Pinpoint the cell where the given text exists, returning its (X, Y) midpoint coordinate. 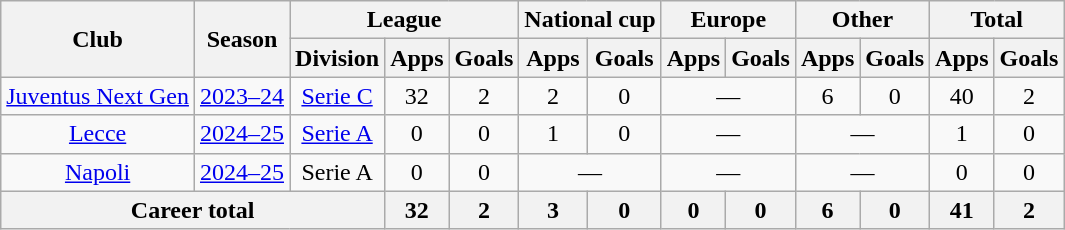
Serie C (338, 96)
41 (962, 210)
Division (338, 58)
Season (242, 39)
Europe (728, 20)
Lecce (98, 134)
Juventus Next Gen (98, 96)
Career total (193, 210)
3 (553, 210)
Other (862, 20)
40 (962, 96)
Club (98, 39)
Total (997, 20)
Napoli (98, 172)
2023–24 (242, 96)
National cup (590, 20)
League (404, 20)
